Extract the [X, Y] coordinate from the center of the cell holding the provided text.  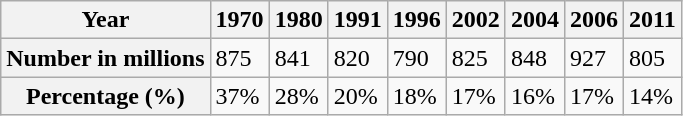
16% [534, 96]
1970 [240, 20]
2002 [476, 20]
2011 [653, 20]
2006 [594, 20]
875 [240, 58]
841 [298, 58]
37% [240, 96]
820 [358, 58]
927 [594, 58]
14% [653, 96]
18% [416, 96]
Number in millions [106, 58]
1991 [358, 20]
790 [416, 58]
1980 [298, 20]
28% [298, 96]
848 [534, 58]
825 [476, 58]
Year [106, 20]
20% [358, 96]
805 [653, 58]
1996 [416, 20]
2004 [534, 20]
Percentage (%) [106, 96]
